Find where the given text appears and provide that cell's center as (X, Y) coordinate. 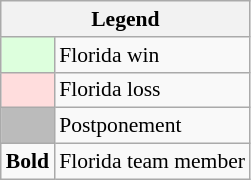
Florida loss (152, 90)
Bold (28, 162)
Florida win (152, 55)
Legend (126, 19)
Florida team member (152, 162)
Postponement (152, 126)
